Capture the cell that displays the provided text and extract its [X, Y] central coordinate. 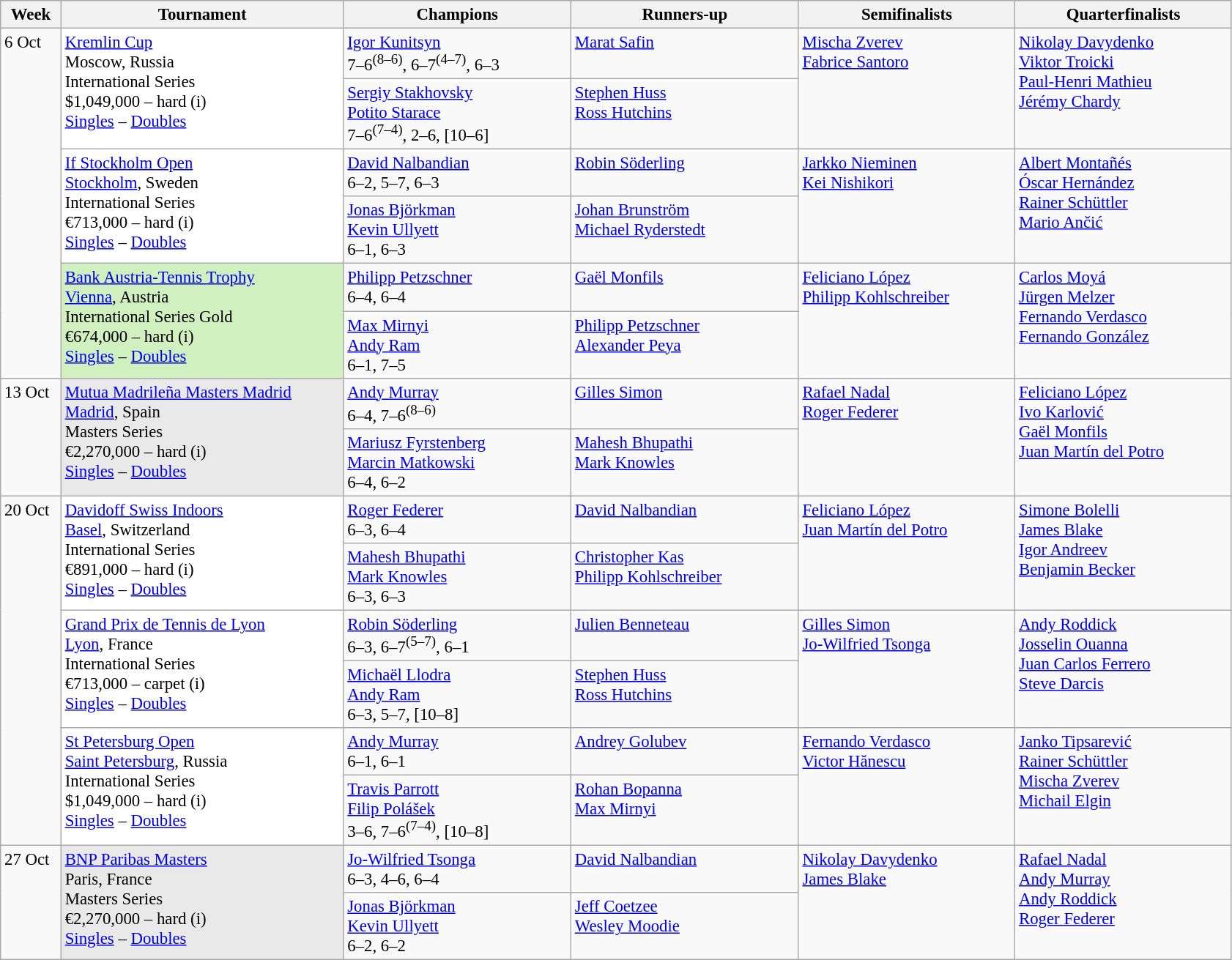
Davidoff Swiss Indoors Basel, SwitzerlandInternational Series€891,000 – hard (i) Singles – Doubles [202, 553]
13 Oct [31, 436]
Feliciano López Ivo Karlović Gaël Monfils Juan Martín del Potro [1124, 436]
Andrey Golubev [686, 751]
Janko Tipsarević Rainer Schüttler Mischa Zverev Michail Elgin [1124, 786]
Simone Bolelli James Blake Igor Andreev Benjamin Becker [1124, 553]
BNP Paribas Masters Paris, FranceMasters Series€2,270,000 – hard (i) Singles – Doubles [202, 903]
Mahesh Bhupathi Mark Knowles [686, 462]
Semifinalists [907, 15]
Grand Prix de Tennis de Lyon Lyon, FranceInternational Series€713,000 – carpet (i) Singles – Doubles [202, 669]
Jeff Coetzee Wesley Moodie [686, 926]
Andy Murray6–1, 6–1 [457, 751]
If Stockholm Open Stockholm, SwedenInternational Series€713,000 – hard (i) Singles – Doubles [202, 206]
Albert Montañés Óscar Hernández Rainer Schüttler Mario Ančić [1124, 206]
Sergiy Stakhovsky Potito Starace7–6(7–4), 2–6, [10–6] [457, 114]
Mischa Zverev Fabrice Santoro [907, 89]
David Nalbandian6–2, 5–7, 6–3 [457, 173]
Roger Federer6–3, 6–4 [457, 520]
Nikolay Davydenko James Blake [907, 903]
Rohan Bopanna Max Mirnyi [686, 811]
6 Oct [31, 204]
Jo-Wilfried Tsonga6–3, 4–6, 6–4 [457, 870]
Quarterfinalists [1124, 15]
Johan Brunström Michael Ryderstedt [686, 230]
Feliciano López Juan Martín del Potro [907, 553]
Nikolay Davydenko Viktor Troicki Paul-Henri Mathieu Jérémy Chardy [1124, 89]
Julien Benneteau [686, 636]
Robin Söderling6–3, 6–7(5–7), 6–1 [457, 636]
Feliciano López Philipp Kohlschreiber [907, 321]
Michaël Llodra Andy Ram 6–3, 5–7, [10–8] [457, 694]
Gilles Simon Jo-Wilfried Tsonga [907, 669]
20 Oct [31, 671]
Jarkko Nieminen Kei Nishikori [907, 206]
Bank Austria-Tennis Trophy Vienna, AustriaInternational Series Gold€674,000 – hard (i) Singles – Doubles [202, 321]
Andy Roddick Josselin Ouanna Juan Carlos Ferrero Steve Darcis [1124, 669]
Jonas Björkman Kevin Ullyett 6–2, 6–2 [457, 926]
Max Mirnyi Andy Ram6–1, 7–5 [457, 345]
St Petersburg Open Saint Petersburg, RussiaInternational Series$1,049,000 – hard (i) Singles – Doubles [202, 786]
Igor Kunitsyn7–6(8–6), 6–7(4–7), 6–3 [457, 54]
Fernando Verdasco Victor Hănescu [907, 786]
Christopher Kas Philipp Kohlschreiber [686, 577]
Week [31, 15]
Robin Söderling [686, 173]
Kremlin Cup Moscow, RussiaInternational Series$1,049,000 – hard (i) Singles – Doubles [202, 89]
Rafael Nadal Roger Federer [907, 436]
Runners-up [686, 15]
27 Oct [31, 903]
Mariusz Fyrstenberg Marcin Matkowski6–4, 6–2 [457, 462]
Gilles Simon [686, 403]
Travis Parrott Filip Polášek3–6, 7–6(7–4), [10–8] [457, 811]
Marat Safin [686, 54]
Mutua Madrileña Masters Madrid Madrid, SpainMasters Series€2,270,000 – hard (i) Singles – Doubles [202, 436]
Philipp Petzschner 6–4, 6–4 [457, 287]
Jonas Björkman Kevin Ullyett 6–1, 6–3 [457, 230]
Tournament [202, 15]
Philipp Petzschner Alexander Peya [686, 345]
Rafael Nadal Andy Murray Andy Roddick Roger Federer [1124, 903]
Carlos Moyá Jürgen Melzer Fernando Verdasco Fernando González [1124, 321]
Champions [457, 15]
Andy Murray 6–4, 7–6(8–6) [457, 403]
Mahesh Bhupathi Mark Knowles6–3, 6–3 [457, 577]
Gaël Monfils [686, 287]
